Search for the cell housing the specified text and yield its (x, y) center coordinate. 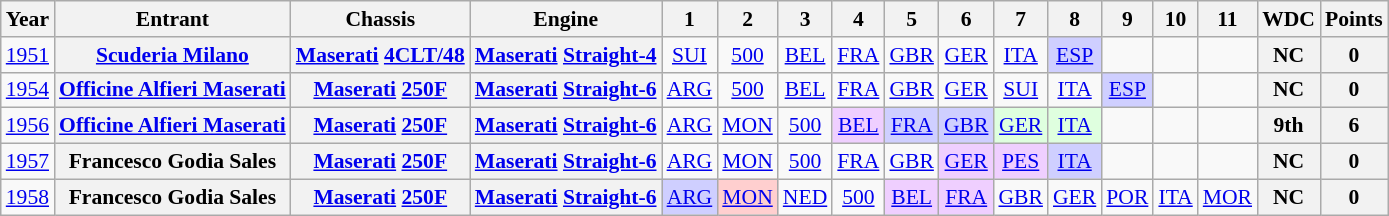
WDC (1288, 19)
1957 (28, 162)
2 (748, 19)
4 (858, 19)
9 (1127, 19)
Year (28, 19)
MOR (1228, 197)
PES (1020, 162)
NED (805, 197)
Engine (566, 19)
1951 (28, 55)
Entrant (172, 19)
Maserati Straight-4 (566, 55)
Scuderia Milano (172, 55)
11 (1228, 19)
8 (1074, 19)
POR (1127, 197)
Maserati 4CLT/48 (380, 55)
1956 (28, 126)
3 (805, 19)
Points (1354, 19)
10 (1175, 19)
Chassis (380, 19)
1954 (28, 90)
1 (690, 19)
1958 (28, 197)
9th (1288, 126)
7 (1020, 19)
5 (912, 19)
